Extract the (x, y) coordinate from the center of the cell holding the provided text.  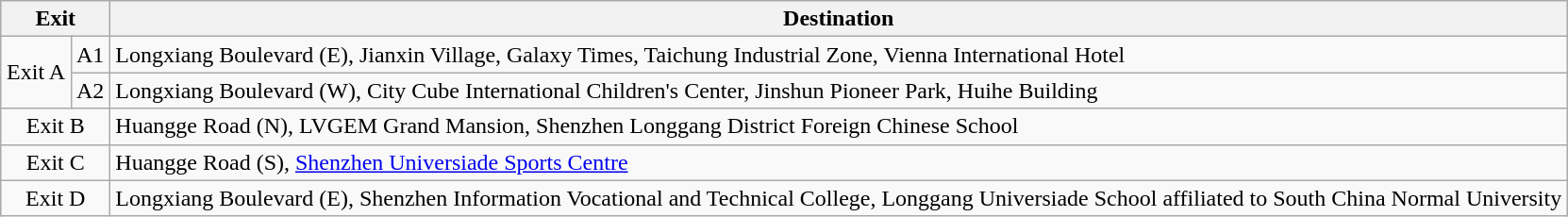
Exit A (36, 73)
Exit C (56, 162)
Exit D (56, 198)
Huangge Road (S), Shenzhen Universiade Sports Centre (839, 162)
A2 (91, 91)
Longxiang Boulevard (E), Jianxin Village, Galaxy Times, Taichung Industrial Zone, Vienna International Hotel (839, 55)
Exit B (56, 126)
Longxiang Boulevard (W), City Cube International Children's Center, Jinshun Pioneer Park, Huihe Building (839, 91)
Huangge Road (N), LVGEM Grand Mansion, Shenzhen Longgang District Foreign Chinese School (839, 126)
Exit (56, 19)
Destination (839, 19)
A1 (91, 55)
